Search for the cell housing the specified text and yield its (X, Y) center coordinate. 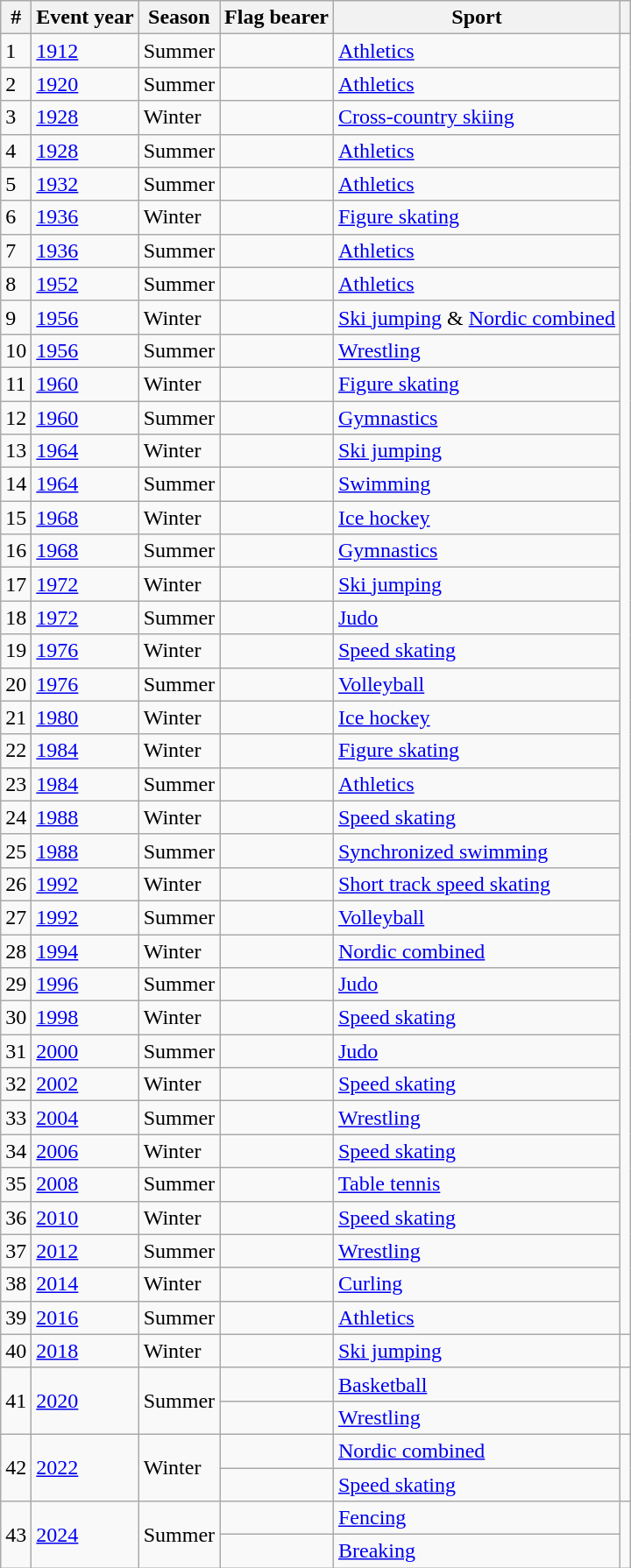
37 (16, 1251)
Season (179, 18)
1996 (85, 985)
40 (16, 1351)
18 (16, 618)
1998 (85, 1018)
2008 (85, 1184)
35 (16, 1184)
43 (16, 1535)
2018 (85, 1351)
1994 (85, 950)
Curling (477, 1284)
27 (16, 917)
Fencing (477, 1518)
Swimming (477, 484)
30 (16, 1018)
22 (16, 751)
1920 (85, 84)
15 (16, 518)
5 (16, 184)
Sport (477, 18)
Cross-country skiing (477, 117)
3 (16, 117)
1980 (85, 717)
12 (16, 418)
2006 (85, 1151)
31 (16, 1051)
20 (16, 684)
41 (16, 1401)
4 (16, 151)
1952 (85, 284)
38 (16, 1284)
10 (16, 350)
2016 (85, 1317)
2010 (85, 1218)
29 (16, 985)
6 (16, 217)
# (16, 18)
Synchronized swimming (477, 851)
24 (16, 817)
Breaking (477, 1551)
2012 (85, 1251)
2014 (85, 1284)
14 (16, 484)
2020 (85, 1401)
13 (16, 451)
16 (16, 551)
36 (16, 1218)
1912 (85, 51)
1932 (85, 184)
19 (16, 651)
2000 (85, 1051)
42 (16, 1467)
11 (16, 384)
7 (16, 251)
Flag bearer (277, 18)
17 (16, 584)
21 (16, 717)
2 (16, 84)
Table tennis (477, 1184)
2024 (85, 1535)
28 (16, 950)
8 (16, 284)
32 (16, 1084)
Event year (85, 18)
Ski jumping & Nordic combined (477, 317)
33 (16, 1118)
34 (16, 1151)
2022 (85, 1467)
39 (16, 1317)
23 (16, 784)
2004 (85, 1118)
Short track speed skating (477, 884)
25 (16, 851)
9 (16, 317)
1 (16, 51)
26 (16, 884)
Basketball (477, 1384)
2002 (85, 1084)
